Output the (x, y) coordinate of the center of the cell containing the given text.  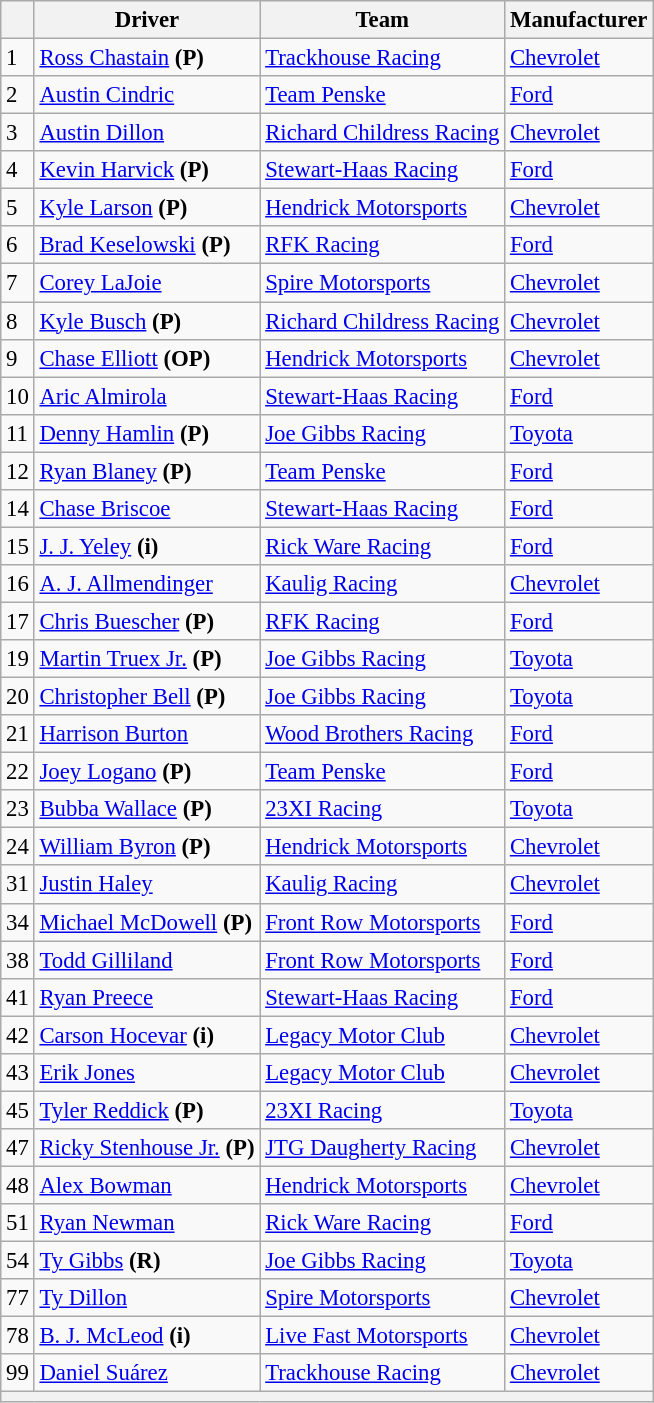
24 (18, 847)
10 (18, 396)
Wood Brothers Racing (382, 734)
23 (18, 809)
6 (18, 245)
48 (18, 1185)
43 (18, 1073)
11 (18, 433)
22 (18, 772)
Live Fast Motorsports (382, 1336)
Carson Hocevar (i) (147, 1035)
21 (18, 734)
B. J. McLeod (i) (147, 1336)
JTG Daugherty Racing (382, 1148)
20 (18, 697)
8 (18, 321)
Kyle Busch (P) (147, 321)
Ty Dillon (147, 1298)
Ty Gibbs (R) (147, 1261)
3 (18, 133)
Joey Logano (P) (147, 772)
17 (18, 621)
Michael McDowell (P) (147, 922)
Ross Chastain (P) (147, 58)
Manufacturer (579, 20)
Driver (147, 20)
7 (18, 283)
45 (18, 1110)
Martin Truex Jr. (P) (147, 659)
Justin Haley (147, 885)
15 (18, 546)
Alex Bowman (147, 1185)
Bubba Wallace (P) (147, 809)
Denny Hamlin (P) (147, 433)
12 (18, 471)
14 (18, 509)
Ryan Preece (147, 997)
9 (18, 358)
19 (18, 659)
A. J. Allmendinger (147, 584)
Aric Almirola (147, 396)
42 (18, 1035)
51 (18, 1223)
Brad Keselowski (P) (147, 245)
Kyle Larson (P) (147, 208)
Erik Jones (147, 1073)
16 (18, 584)
Chase Briscoe (147, 509)
38 (18, 960)
Tyler Reddick (P) (147, 1110)
Austin Cindric (147, 95)
Kevin Harvick (P) (147, 170)
4 (18, 170)
Ricky Stenhouse Jr. (P) (147, 1148)
Harrison Burton (147, 734)
William Byron (P) (147, 847)
99 (18, 1373)
5 (18, 208)
Ryan Newman (147, 1223)
54 (18, 1261)
31 (18, 885)
Ryan Blaney (P) (147, 471)
1 (18, 58)
J. J. Yeley (i) (147, 546)
Team (382, 20)
Corey LaJoie (147, 283)
Austin Dillon (147, 133)
78 (18, 1336)
34 (18, 922)
2 (18, 95)
Christopher Bell (P) (147, 697)
Todd Gilliland (147, 960)
Daniel Suárez (147, 1373)
77 (18, 1298)
41 (18, 997)
Chase Elliott (OP) (147, 358)
Chris Buescher (P) (147, 621)
47 (18, 1148)
